Locate the cell with the specified text and output its (X, Y) center coordinate. 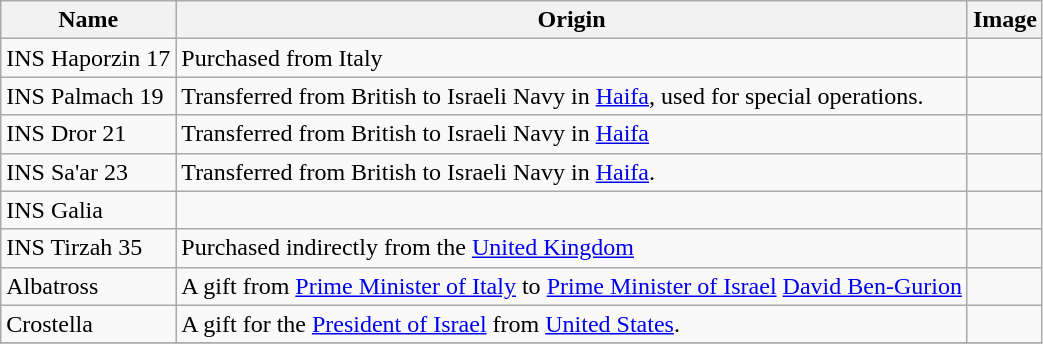
Purchased from Italy (572, 58)
Transferred from British to Israeli Navy in Haifa (572, 134)
INS Sa'ar 23 (88, 172)
A gift from Prime Minister of Italy to Prime Minister of Israel David Ben-Gurion (572, 286)
Crostella (88, 324)
Albatross (88, 286)
Purchased indirectly from the United Kingdom (572, 248)
INS Palmach 19 (88, 96)
INS Galia (88, 210)
A gift for the President of Israel from United States. (572, 324)
INS Dror 21 (88, 134)
INS Tirzah 35 (88, 248)
Name (88, 20)
Transferred from British to Israeli Navy in Haifa, used for special operations. (572, 96)
Origin (572, 20)
Transferred from British to Israeli Navy in Haifa. (572, 172)
INS Haporzin 17 (88, 58)
Image (1004, 20)
